Search for the cell housing the specified text and yield its [X, Y] center coordinate. 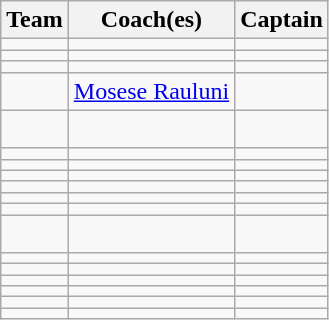
Team [35, 20]
Captain [282, 20]
Mosese Rauluni [151, 91]
Coach(es) [151, 20]
